Locate the cell with the specified text and output its (X, Y) center coordinate. 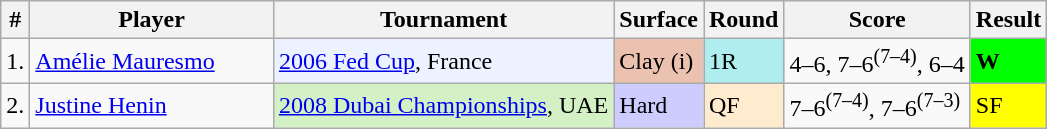
Justine Henin (152, 106)
Score (877, 20)
# (16, 20)
QF (744, 106)
2. (16, 106)
Surface (659, 20)
Hard (659, 106)
W (1008, 62)
Tournament (443, 20)
Player (152, 20)
4–6, 7–6(7–4), 6–4 (877, 62)
Clay (i) (659, 62)
2006 Fed Cup, France (443, 62)
7–6(7–4), 7–6(7–3) (877, 106)
1. (16, 62)
SF (1008, 106)
Result (1008, 20)
1R (744, 62)
Round (744, 20)
Amélie Mauresmo (152, 62)
2008 Dubai Championships, UAE (443, 106)
